Search for the cell housing the specified text and yield its [X, Y] center coordinate. 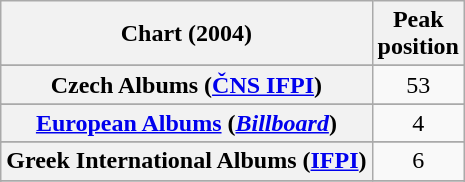
European Albums (Billboard) [186, 123]
6 [418, 161]
53 [418, 85]
4 [418, 123]
Czech Albums (ČNS IFPI) [186, 85]
Greek International Albums (IFPI) [186, 161]
Chart (2004) [186, 34]
Peakposition [418, 34]
